Scan for the cell matching the given text and deliver its (x, y) coordinate at center. 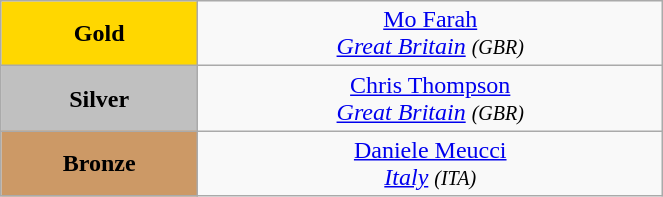
Silver (100, 98)
Gold (100, 34)
Chris ThompsonGreat Britain (GBR) (430, 98)
Mo FarahGreat Britain (GBR) (430, 34)
Bronze (100, 164)
Daniele MeucciItaly (ITA) (430, 164)
